Provide the [X, Y] coordinate of the cell's center where the given text is located.  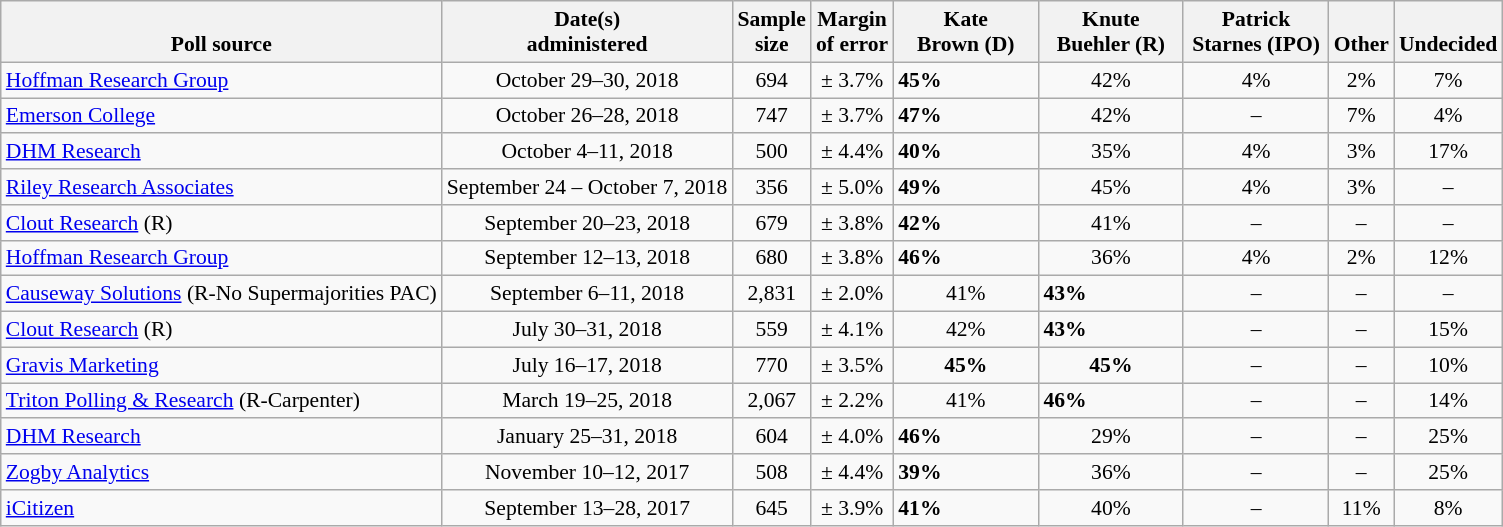
Emerson College [222, 116]
± 4.0% [852, 437]
508 [771, 472]
Poll source [222, 32]
KnuteBuehler (R) [1110, 32]
Causeway Solutions (R-No Supermajorities PAC) [222, 294]
29% [1110, 437]
October 29–30, 2018 [588, 80]
Triton Polling & Research (R-Carpenter) [222, 401]
680 [771, 258]
10% [1448, 365]
694 [771, 80]
Riley Research Associates [222, 187]
November 10–12, 2017 [588, 472]
Marginof error [852, 32]
September 6–11, 2018 [588, 294]
14% [1448, 401]
2,067 [771, 401]
October 4–11, 2018 [588, 152]
Other [1362, 32]
Samplesize [771, 32]
604 [771, 437]
Undecided [1448, 32]
Gravis Marketing [222, 365]
Date(s)administered [588, 32]
747 [771, 116]
356 [771, 187]
July 16–17, 2018 [588, 365]
679 [771, 223]
11% [1362, 508]
September 13–28, 2017 [588, 508]
17% [1448, 152]
35% [1110, 152]
September 12–13, 2018 [588, 258]
Zogby Analytics [222, 472]
± 2.0% [852, 294]
iCitizen [222, 508]
± 3.5% [852, 365]
12% [1448, 258]
January 25–31, 2018 [588, 437]
September 24 – October 7, 2018 [588, 187]
49% [966, 187]
± 3.9% [852, 508]
39% [966, 472]
8% [1448, 508]
645 [771, 508]
500 [771, 152]
± 2.2% [852, 401]
± 5.0% [852, 187]
September 20–23, 2018 [588, 223]
March 19–25, 2018 [588, 401]
2,831 [771, 294]
PatrickStarnes (IPO) [1256, 32]
KateBrown (D) [966, 32]
47% [966, 116]
July 30–31, 2018 [588, 330]
770 [771, 365]
October 26–28, 2018 [588, 116]
15% [1448, 330]
± 4.1% [852, 330]
559 [771, 330]
